Search for the cell housing the specified text and yield its (X, Y) center coordinate. 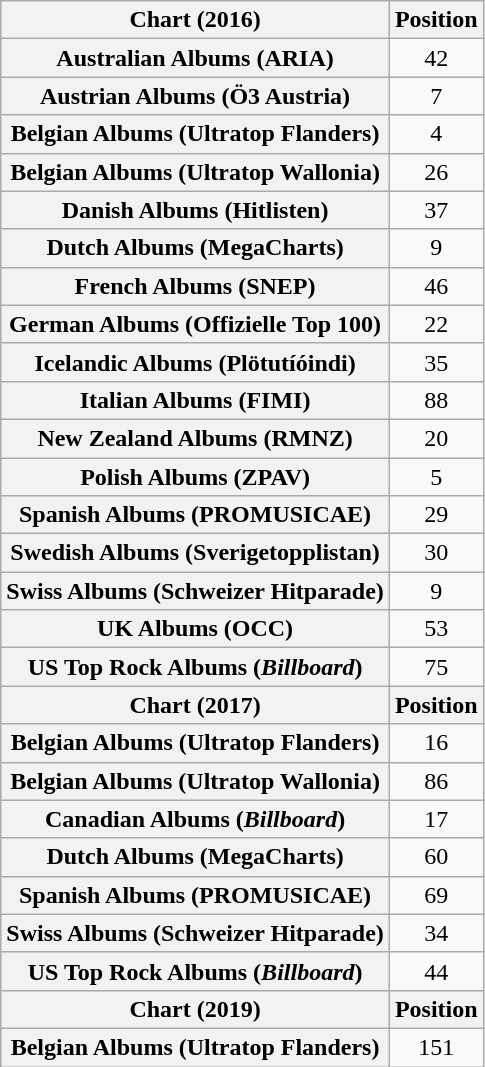
37 (436, 210)
4 (436, 134)
69 (436, 895)
Chart (2016) (196, 20)
Chart (2019) (196, 1009)
Swedish Albums (Sverigetopplistan) (196, 553)
34 (436, 933)
New Zealand Albums (RMNZ) (196, 438)
29 (436, 515)
Canadian Albums (Billboard) (196, 819)
46 (436, 286)
7 (436, 96)
88 (436, 400)
Icelandic Albums (Plötutíóindi) (196, 362)
German Albums (Offizielle Top 100) (196, 324)
86 (436, 781)
75 (436, 667)
Polish Albums (ZPAV) (196, 477)
26 (436, 172)
60 (436, 857)
Italian Albums (FIMI) (196, 400)
30 (436, 553)
UK Albums (OCC) (196, 629)
44 (436, 971)
151 (436, 1047)
Chart (2017) (196, 705)
53 (436, 629)
35 (436, 362)
5 (436, 477)
Danish Albums (Hitlisten) (196, 210)
22 (436, 324)
42 (436, 58)
20 (436, 438)
Australian Albums (ARIA) (196, 58)
17 (436, 819)
16 (436, 743)
French Albums (SNEP) (196, 286)
Austrian Albums (Ö3 Austria) (196, 96)
